Return [x, y] of the center of cell containing provided text 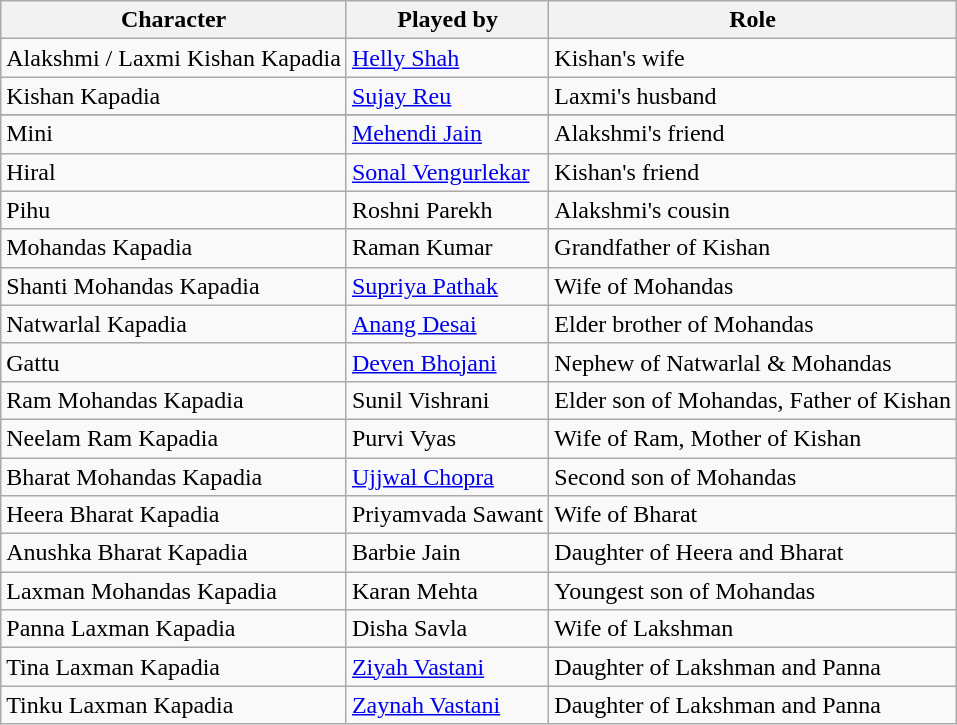
Raman Kumar [447, 248]
Tina Laxman Kapadia [174, 667]
Priyamvada Sawant [447, 515]
Alakshmi's cousin [753, 210]
Heera Bharat Kapadia [174, 515]
Kishan Kapadia [174, 96]
Gattu [174, 362]
Mini [174, 134]
Zaynah Vastani [447, 705]
Sunil Vishrani [447, 400]
Youngest son of Mohandas [753, 591]
Alakshmi / Laxmi Kishan Kapadia [174, 58]
Wife of Mohandas [753, 286]
Wife of Ram, Mother of Kishan [753, 438]
Mehendi Jain [447, 134]
Purvi Vyas [447, 438]
Roshni Parekh [447, 210]
Daughter of Heera and Bharat [753, 553]
Second son of Mohandas [753, 477]
Played by [447, 20]
Nephew of Natwarlal & Mohandas [753, 362]
Character [174, 20]
Sonal Vengurlekar [447, 172]
Elder son of Mohandas, Father of Kishan [753, 400]
Kishan's friend [753, 172]
Mohandas Kapadia [174, 248]
Bharat Mohandas Kapadia [174, 477]
Laxman Mohandas Kapadia [174, 591]
Barbie Jain [447, 553]
Deven Bhojani [447, 362]
Anang Desai [447, 324]
Neelam Ram Kapadia [174, 438]
Ziyah Vastani [447, 667]
Pihu [174, 210]
Karan Mehta [447, 591]
Supriya Pathak [447, 286]
Grandfather of Kishan [753, 248]
Tinku Laxman Kapadia [174, 705]
Role [753, 20]
Laxmi's husband [753, 96]
Elder brother of Mohandas [753, 324]
Natwarlal Kapadia [174, 324]
Shanti Mohandas Kapadia [174, 286]
Helly Shah [447, 58]
Panna Laxman Kapadia [174, 629]
Wife of Bharat [753, 515]
Sujay Reu [447, 96]
Ujjwal Chopra [447, 477]
Wife of Lakshman [753, 629]
Disha Savla [447, 629]
Hiral [174, 172]
Alakshmi's friend [753, 134]
Anushka Bharat Kapadia [174, 553]
Ram Mohandas Kapadia [174, 400]
Kishan's wife [753, 58]
